Output the [x, y] coordinate of the center of the cell containing the given text.  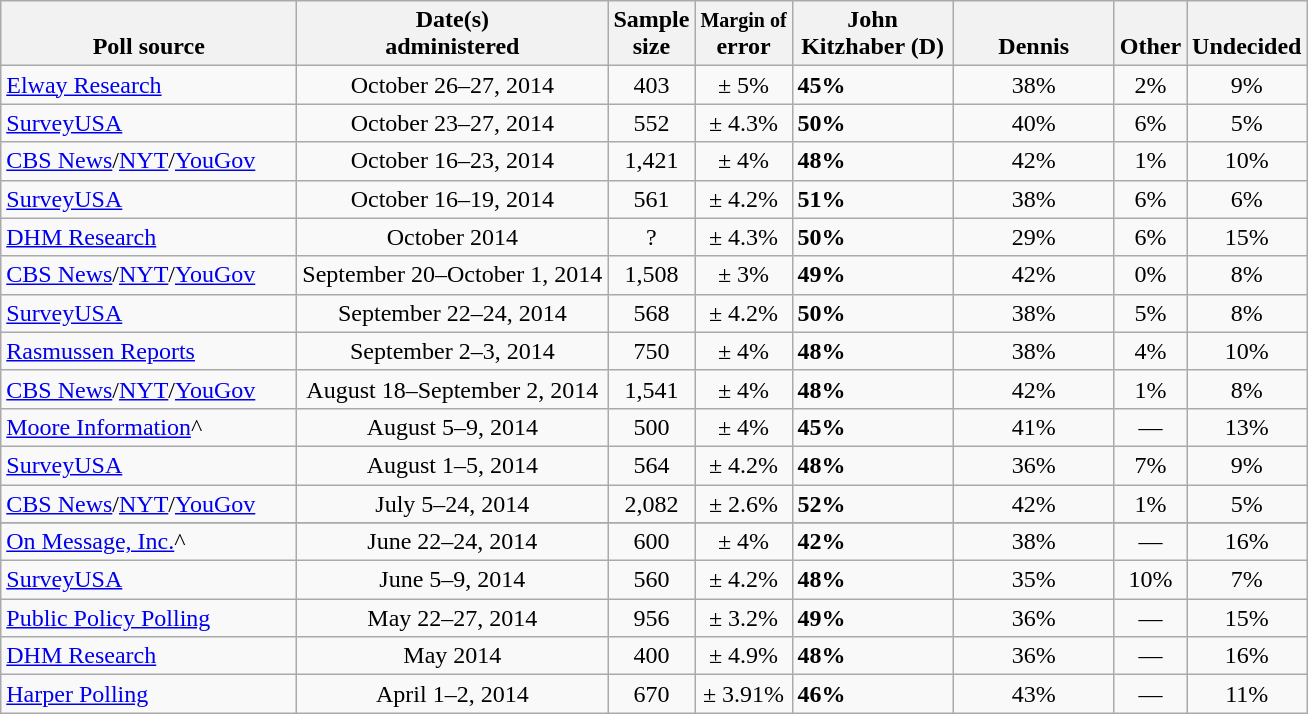
September 22–24, 2014 [452, 313]
June 22–24, 2014 [452, 542]
August 1–5, 2014 [452, 465]
11% [1247, 694]
670 [652, 694]
± 5% [744, 85]
Rasmussen Reports [149, 351]
October 26–27, 2014 [452, 85]
October 2014 [452, 237]
1,541 [652, 389]
Date(s)administered [452, 34]
± 4.9% [744, 656]
13% [1247, 427]
Poll source [149, 34]
0% [1150, 275]
560 [652, 580]
956 [652, 618]
46% [872, 694]
? [652, 237]
Elway Research [149, 85]
October 16–19, 2014 [452, 199]
403 [652, 85]
Samplesize [652, 34]
568 [652, 313]
Margin oferror [744, 34]
On Message, Inc.^ [149, 542]
Undecided [1247, 34]
43% [1034, 694]
Dennis [1034, 34]
October 16–23, 2014 [452, 161]
Public Policy Polling [149, 618]
1,508 [652, 275]
± 3.2% [744, 618]
52% [872, 503]
September 20–October 1, 2014 [452, 275]
April 1–2, 2014 [452, 694]
June 5–9, 2014 [452, 580]
564 [652, 465]
51% [872, 199]
35% [1034, 580]
May 2014 [452, 656]
± 3% [744, 275]
2,082 [652, 503]
Harper Polling [149, 694]
400 [652, 656]
Moore Information^ [149, 427]
561 [652, 199]
Other [1150, 34]
40% [1034, 123]
August 18–September 2, 2014 [452, 389]
± 3.91% [744, 694]
September 2–3, 2014 [452, 351]
2% [1150, 85]
750 [652, 351]
600 [652, 542]
1,421 [652, 161]
July 5–24, 2014 [452, 503]
41% [1034, 427]
JohnKitzhaber (D) [872, 34]
October 23–27, 2014 [452, 123]
29% [1034, 237]
4% [1150, 351]
May 22–27, 2014 [452, 618]
± 2.6% [744, 503]
August 5–9, 2014 [452, 427]
552 [652, 123]
500 [652, 427]
